Return (x, y) of the center of cell containing provided text 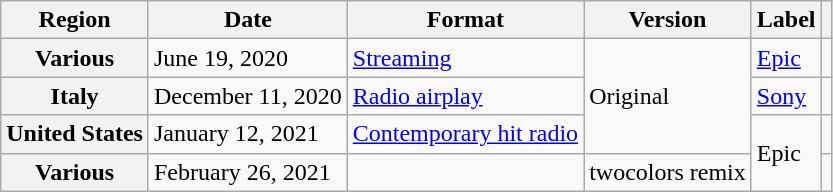
Streaming (465, 58)
June 19, 2020 (248, 58)
Label (786, 20)
Contemporary hit radio (465, 134)
Date (248, 20)
January 12, 2021 (248, 134)
Italy (75, 96)
Original (668, 96)
Region (75, 20)
February 26, 2021 (248, 172)
Format (465, 20)
United States (75, 134)
Sony (786, 96)
Radio airplay (465, 96)
twocolors remix (668, 172)
December 11, 2020 (248, 96)
Version (668, 20)
